Return (x, y) of the center of cell containing provided text 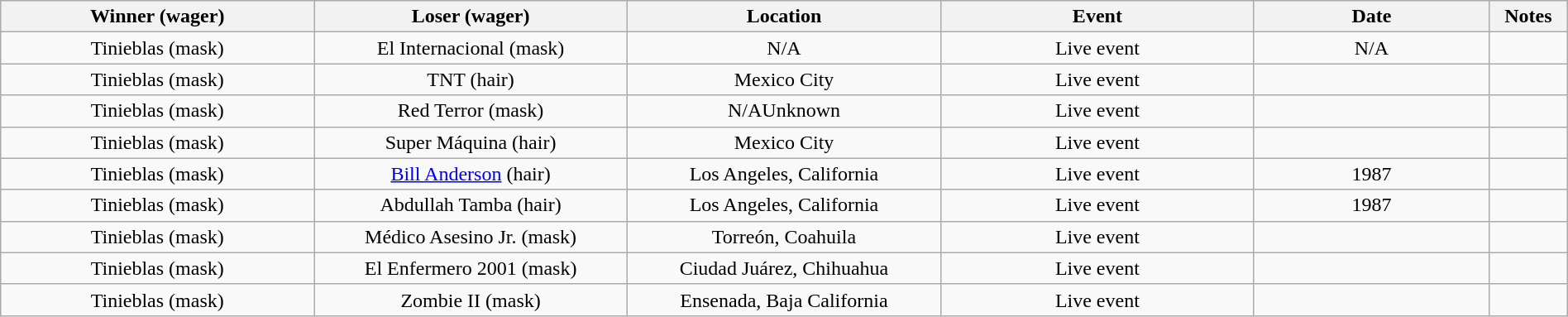
Winner (wager) (157, 17)
Loser (wager) (471, 17)
Zombie II (mask) (471, 300)
Event (1097, 17)
Ensenada, Baja California (784, 300)
Torreón, Coahuila (784, 237)
Ciudad Juárez, Chihuahua (784, 268)
El Internacional (mask) (471, 48)
Médico Asesino Jr. (mask) (471, 237)
Abdullah Tamba (hair) (471, 205)
El Enfermero 2001 (mask) (471, 268)
Super Máquina (hair) (471, 142)
Bill Anderson (hair) (471, 174)
Red Terror (mask) (471, 111)
TNT (hair) (471, 79)
Notes (1528, 17)
Date (1371, 17)
Location (784, 17)
N/AUnknown (784, 111)
